Provide the [X, Y] coordinate of the cell's center where the given text is located.  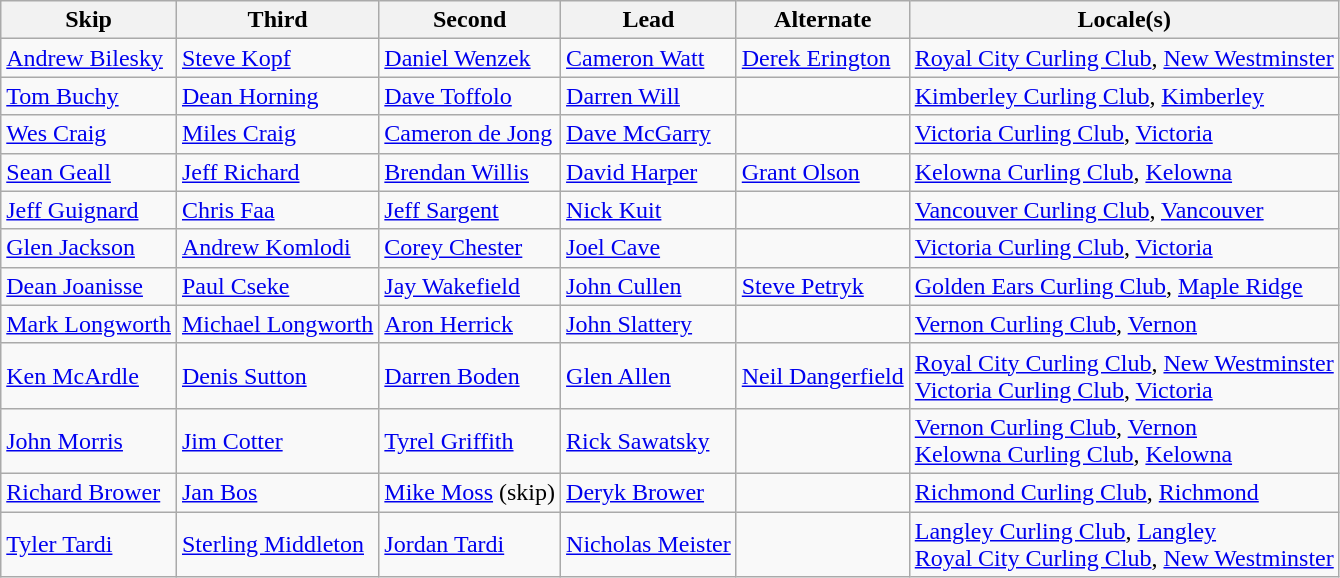
Langley Curling Club, Langley Royal City Curling Club, New Westminster [1124, 544]
Nick Kuit [649, 210]
Vernon Curling Club, Vernon Kelowna Curling Club, Kelowna [1124, 440]
Miles Craig [277, 134]
Tyrel Griffith [470, 440]
Locale(s) [1124, 20]
Denis Sutton [277, 376]
David Harper [649, 172]
Sean Geall [89, 172]
Richmond Curling Club, Richmond [1124, 492]
Jeff Guignard [89, 210]
Jan Bos [277, 492]
Glen Allen [649, 376]
Sterling Middleton [277, 544]
John Morris [89, 440]
Ken McArdle [89, 376]
Alternate [822, 20]
Chris Faa [277, 210]
Mark Longworth [89, 324]
Dean Joanisse [89, 286]
Brendan Willis [470, 172]
Vancouver Curling Club, Vancouver [1124, 210]
Steve Petryk [822, 286]
Jay Wakefield [470, 286]
Rick Sawatsky [649, 440]
Golden Ears Curling Club, Maple Ridge [1124, 286]
Third [277, 20]
Jim Cotter [277, 440]
Lead [649, 20]
Dave Toffolo [470, 96]
Andrew Bilesky [89, 58]
Tom Buchy [89, 96]
Tyler Tardi [89, 544]
Wes Craig [89, 134]
Grant Olson [822, 172]
Darren Boden [470, 376]
Royal City Curling Club, New Westminster [1124, 58]
Cameron Watt [649, 58]
Neil Dangerfield [822, 376]
John Cullen [649, 286]
Daniel Wenzek [470, 58]
Skip [89, 20]
Paul Cseke [277, 286]
Michael Longworth [277, 324]
Steve Kopf [277, 58]
Royal City Curling Club, New Westminster Victoria Curling Club, Victoria [1124, 376]
Nicholas Meister [649, 544]
Cameron de Jong [470, 134]
Vernon Curling Club, Vernon [1124, 324]
Corey Chester [470, 248]
Darren Will [649, 96]
Richard Brower [89, 492]
Andrew Komlodi [277, 248]
Kelowna Curling Club, Kelowna [1124, 172]
Deryk Brower [649, 492]
Dave McGarry [649, 134]
Kimberley Curling Club, Kimberley [1124, 96]
Joel Cave [649, 248]
Jeff Sargent [470, 210]
Derek Erington [822, 58]
John Slattery [649, 324]
Mike Moss (skip) [470, 492]
Aron Herrick [470, 324]
Jordan Tardi [470, 544]
Dean Horning [277, 96]
Glen Jackson [89, 248]
Second [470, 20]
Jeff Richard [277, 172]
